For the text-containing cell, return its midpoint in (X, Y) coordinate format. 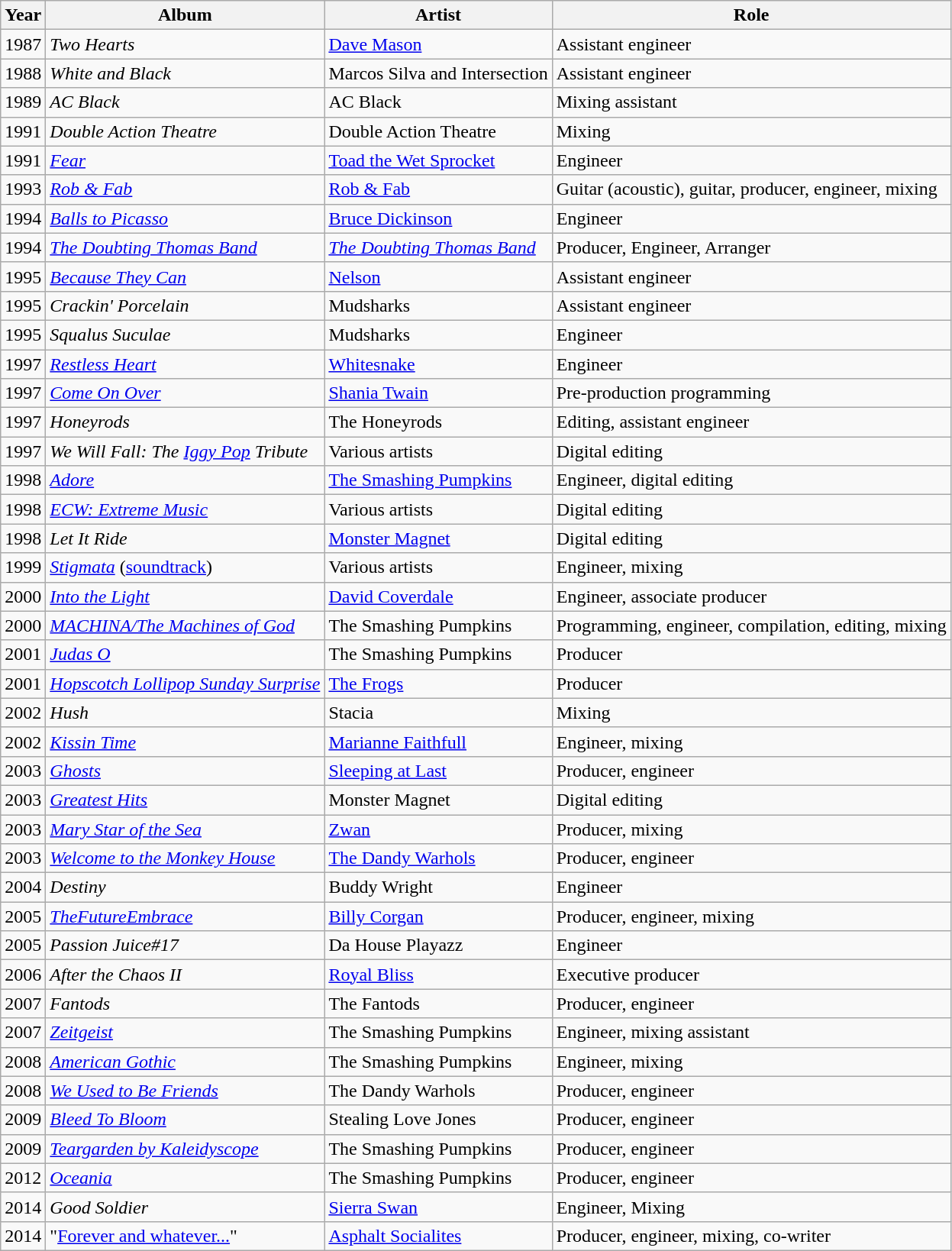
Destiny (185, 887)
Dave Mason (438, 44)
Editing, assistant engineer (751, 422)
David Coverdale (438, 596)
Asphalt Socialites (438, 1236)
Teargarden by Kaleidyscope (185, 1149)
Into the Light (185, 596)
Oceania (185, 1178)
Marcos Silva and Intersection (438, 73)
White and Black (185, 73)
The Frogs (438, 684)
The Honeyrods (438, 422)
Engineer, digital editing (751, 480)
Zwan (438, 829)
Mary Star of the Sea (185, 829)
Guitar (acoustic), guitar, producer, engineer, mixing (751, 189)
Restless Heart (185, 364)
Nelson (438, 276)
Balls to Picasso (185, 218)
Stacia (438, 713)
Toad the Wet Sprocket (438, 160)
Bruce Dickinson (438, 218)
1999 (23, 567)
Album (185, 15)
Hopscotch Lollipop Sunday Surprise (185, 684)
Bleed To Bloom (185, 1120)
Producer, engineer, mixing, co-writer (751, 1236)
Kissin Time (185, 742)
Honeyrods (185, 422)
1987 (23, 44)
Greatest Hits (185, 800)
Hush (185, 713)
Engineer, mixing assistant (751, 1033)
Judas O (185, 655)
Programming, engineer, compilation, editing, mixing (751, 625)
Stealing Love Jones (438, 1120)
We Used to Be Friends (185, 1091)
Royal Bliss (438, 975)
Producer, engineer, mixing (751, 916)
Welcome to the Monkey House (185, 858)
TheFutureEmbrace (185, 916)
Producer, mixing (751, 829)
Mixing assistant (751, 102)
Stigmata (soundtrack) (185, 567)
Engineer, associate producer (751, 596)
Fantods (185, 1004)
American Gothic (185, 1062)
1988 (23, 73)
Fear (185, 160)
Artist (438, 15)
Pre-production programming (751, 393)
Role (751, 15)
ECW: Extreme Music (185, 509)
Ghosts (185, 771)
2006 (23, 975)
Good Soldier (185, 1207)
Two Hearts (185, 44)
Adore (185, 480)
Crackin' Porcelain (185, 305)
Because They Can (185, 276)
2004 (23, 887)
Buddy Wright (438, 887)
Whitesnake (438, 364)
Shania Twain (438, 393)
The Fantods (438, 1004)
Billy Corgan (438, 916)
Let It Ride (185, 538)
Engineer, Mixing (751, 1207)
"Forever and whatever..." (185, 1236)
Zeitgeist (185, 1033)
Executive producer (751, 975)
Sierra Swan (438, 1207)
Squalus Suculae (185, 335)
1993 (23, 189)
Sleeping at Last (438, 771)
Producer, Engineer, Arranger (751, 247)
After the Chaos II (185, 975)
Da House Playazz (438, 946)
Passion Juice#17 (185, 946)
We Will Fall: The Iggy Pop Tribute (185, 451)
Year (23, 15)
Marianne Faithfull (438, 742)
MACHINA/The Machines of God (185, 625)
2012 (23, 1178)
1989 (23, 102)
Come On Over (185, 393)
